Pinpoint the cell where the given text exists, returning its [x, y] midpoint coordinate. 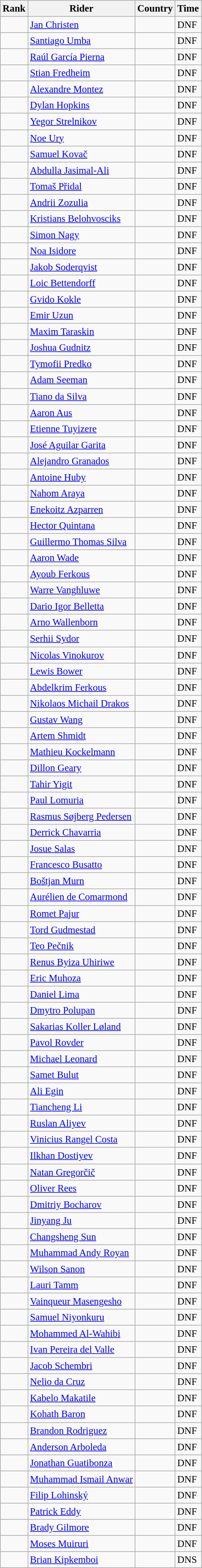
Aaron Wade [82, 558]
Lewis Bower [82, 671]
Samuel Kovač [82, 154]
Anderson Arboleda [82, 1447]
Ilkhan Dostiyev [82, 1156]
Andrii Zozulia [82, 202]
Mohammed Al-Wahibi [82, 1334]
DNS [188, 1560]
Rank [14, 9]
Jacob Schembri [82, 1366]
Derrick Chavarria [82, 833]
Stian Fredheim [82, 73]
Kristians Belohvosciks [82, 219]
Arno Wallenborn [82, 623]
Pavol Rovder [82, 1043]
Aaron Aus [82, 413]
Santiago Umba [82, 41]
Abdulla Jasimal-Ali [82, 170]
Country [155, 9]
Vinicius Rangel Costa [82, 1139]
Dmytro Polupan [82, 1011]
Jan Christen [82, 25]
Brady Gilmore [82, 1528]
Filip Lohinský [82, 1495]
Adam Seeman [82, 380]
Alexandre Montez [82, 89]
Guillermo Thomas Silva [82, 542]
Warre Vanghluwe [82, 590]
Enekoitz Azparren [82, 509]
Wilson Sanon [82, 1269]
Lauri Tamm [82, 1285]
Maxim Taraskin [82, 332]
Noe Ury [82, 138]
José Aguilar Garita [82, 445]
Alejandro Granados [82, 461]
Changsheng Sun [82, 1237]
Antoine Huby [82, 477]
Time [188, 9]
Brian Kipkemboi [82, 1560]
Josue Salas [82, 849]
Patrick Eddy [82, 1511]
Ayoub Ferkous [82, 574]
Samet Bulut [82, 1075]
Jinyang Ju [82, 1220]
Jonathan Guatibonza [82, 1463]
Sakarias Koller Løland [82, 1026]
Gustav Wang [82, 720]
Loic Bettendorff [82, 283]
Dillon Geary [82, 768]
Emir Uzun [82, 315]
Daniel Lima [82, 994]
Abdelkrim Ferkous [82, 687]
Ruslan Aliyev [82, 1124]
Tomaš Přidal [82, 186]
Paul Lomuria [82, 800]
Eric Muhoza [82, 978]
Michael Leonard [82, 1059]
Kabelo Makatile [82, 1398]
Romet Pajur [82, 913]
Ivan Pereira del Valle [82, 1350]
Muhammad Ismail Anwar [82, 1479]
Noa Isidore [82, 251]
Yegor Strelnikov [82, 122]
Oliver Rees [82, 1188]
Muhammad Andy Royan [82, 1253]
Rasmus Søjberg Pedersen [82, 817]
Hector Quintana [82, 526]
Vainqueur Masengesho [82, 1301]
Serhii Sydor [82, 639]
Dylan Hopkins [82, 105]
Raúl García Pierna [82, 57]
Jakob Soderqvist [82, 267]
Brandon Rodriguez [82, 1430]
Gvido Kokle [82, 300]
Artem Shmidt [82, 736]
Nicolas Vinokurov [82, 655]
Ali Egin [82, 1091]
Tiano da Silva [82, 396]
Dario Igor Belletta [82, 606]
Joshua Gudnitz [82, 348]
Mathieu Kockelmann [82, 752]
Nikolaos Michail Drakos [82, 703]
Boštjan Murn [82, 881]
Aurélien de Comarmond [82, 897]
Samuel Niyonkuru [82, 1317]
Teo Pečnik [82, 946]
Kohath Baron [82, 1415]
Renus Byiza Uhiriwe [82, 962]
Simon Nagy [82, 235]
Natan Gregorčič [82, 1172]
Francesco Busatto [82, 865]
Etienne Tuyizere [82, 429]
Tahir Yigit [82, 784]
Nelio da Cruz [82, 1382]
Rider [82, 9]
Moses Muiruri [82, 1543]
Tord Gudmestad [82, 930]
Tymofii Predko [82, 364]
Tiancheng Li [82, 1107]
Nahom Araya [82, 493]
Dmitriy Bocharov [82, 1204]
